Determine the (X, Y) coordinate at the center of the cell enclosing the given text.  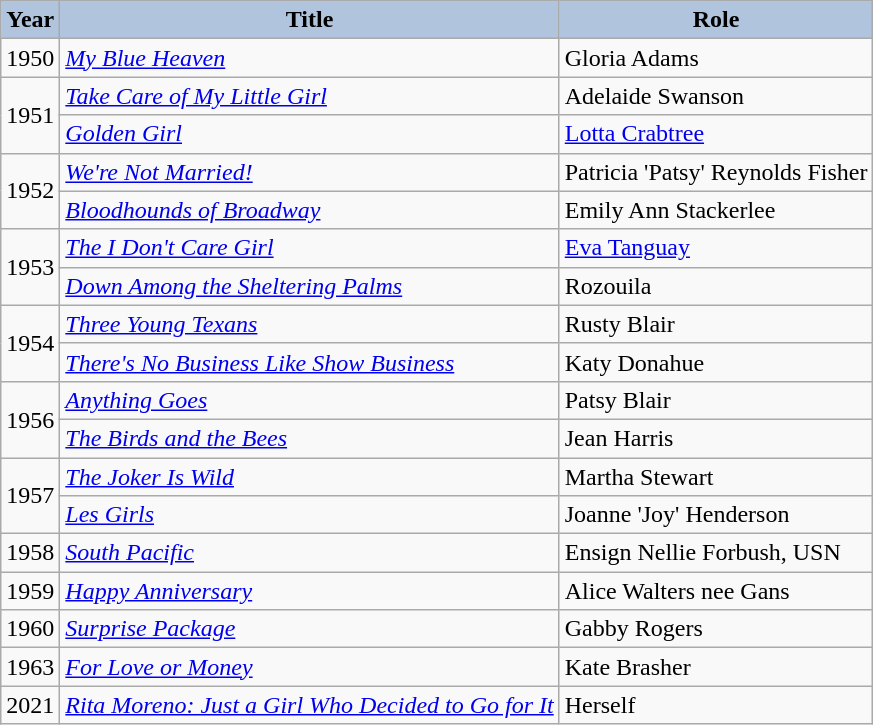
1952 (30, 191)
2021 (30, 705)
The Birds and the Bees (310, 438)
1963 (30, 667)
1957 (30, 496)
Herself (716, 705)
1960 (30, 629)
The I Don't Care Girl (310, 248)
Les Girls (310, 515)
We're Not Married! (310, 172)
Gloria Adams (716, 58)
1950 (30, 58)
Patsy Blair (716, 400)
Take Care of My Little Girl (310, 96)
Lotta Crabtree (716, 134)
Adelaide Swanson (716, 96)
Patricia 'Patsy' Reynolds Fisher (716, 172)
Gabby Rogers (716, 629)
The Joker Is Wild (310, 477)
Golden Girl (310, 134)
Year (30, 20)
Rita Moreno: Just a Girl Who Decided to Go for It (310, 705)
1954 (30, 343)
Martha Stewart (716, 477)
Katy Donahue (716, 362)
Kate Brasher (716, 667)
There's No Business Like Show Business (310, 362)
1953 (30, 267)
Rozouila (716, 286)
Surprise Package (310, 629)
South Pacific (310, 553)
Title (310, 20)
Eva Tanguay (716, 248)
Joanne 'Joy' Henderson (716, 515)
1956 (30, 419)
Emily Ann Stackerlee (716, 210)
1959 (30, 591)
Rusty Blair (716, 324)
Jean Harris (716, 438)
Happy Anniversary (310, 591)
My Blue Heaven (310, 58)
Bloodhounds of Broadway (310, 210)
Three Young Texans (310, 324)
1958 (30, 553)
1951 (30, 115)
Ensign Nellie Forbush, USN (716, 553)
Alice Walters nee Gans (716, 591)
Anything Goes (310, 400)
For Love or Money (310, 667)
Role (716, 20)
Down Among the Sheltering Palms (310, 286)
